Determine the [x, y] coordinate at the center of the cell enclosing the given text.  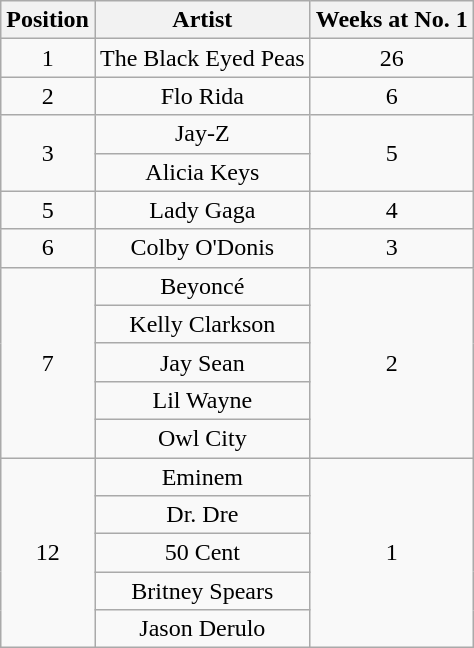
50 Cent [202, 553]
Beyoncé [202, 286]
Jay Sean [202, 362]
Dr. Dre [202, 515]
26 [392, 58]
Kelly Clarkson [202, 324]
4 [392, 210]
The Black Eyed Peas [202, 58]
Britney Spears [202, 591]
Alicia Keys [202, 172]
Weeks at No. 1 [392, 20]
Colby O'Donis [202, 248]
Owl City [202, 438]
Lady Gaga [202, 210]
Flo Rida [202, 96]
Lil Wayne [202, 400]
Jason Derulo [202, 629]
Eminem [202, 477]
12 [48, 553]
Artist [202, 20]
7 [48, 362]
Jay-Z [202, 134]
Position [48, 20]
